Extract the [X, Y] coordinate from the center of the cell holding the provided text.  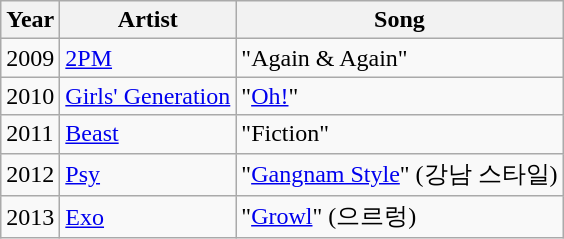
Exo [148, 218]
2009 [30, 58]
"Growl" (으르렁) [400, 218]
"Oh!" [400, 96]
2013 [30, 218]
2010 [30, 96]
Year [30, 20]
Girls' Generation [148, 96]
Artist [148, 20]
"Gangnam Style" (강남 스타일) [400, 174]
2011 [30, 134]
2012 [30, 174]
"Fiction" [400, 134]
Psy [148, 174]
"Again & Again" [400, 58]
2PM [148, 58]
Song [400, 20]
Beast [148, 134]
